Provide the (X, Y) coordinate of the cell's center where the given text is located.  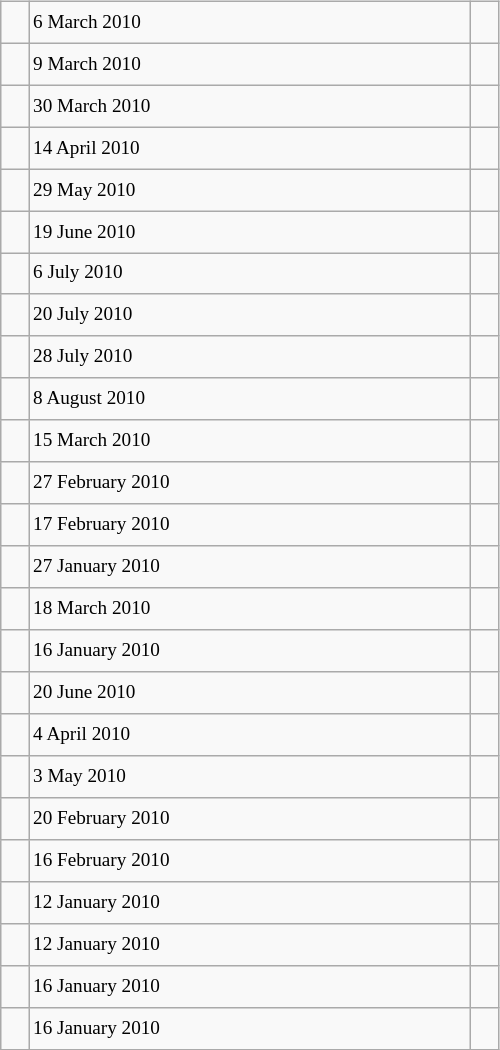
20 June 2010 (249, 693)
20 July 2010 (249, 315)
18 March 2010 (249, 609)
16 February 2010 (249, 861)
30 March 2010 (249, 106)
27 February 2010 (249, 483)
29 May 2010 (249, 190)
14 April 2010 (249, 148)
17 February 2010 (249, 525)
20 February 2010 (249, 819)
9 March 2010 (249, 64)
28 July 2010 (249, 357)
6 July 2010 (249, 274)
15 March 2010 (249, 441)
27 January 2010 (249, 567)
6 March 2010 (249, 22)
4 April 2010 (249, 735)
8 August 2010 (249, 399)
19 June 2010 (249, 232)
3 May 2010 (249, 777)
